Return the (x, y) coordinate for the center point of the cell that contains the specified text.  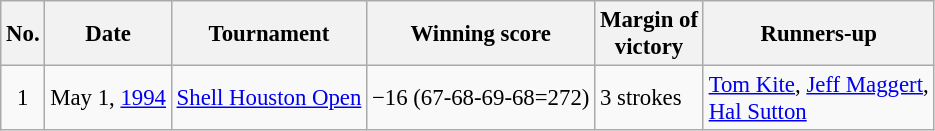
May 1, 1994 (108, 98)
No. (23, 34)
Tom Kite, Jeff Maggert, Hal Sutton (818, 98)
3 strokes (650, 98)
Winning score (481, 34)
Date (108, 34)
−16 (67-68-69-68=272) (481, 98)
Shell Houston Open (268, 98)
Tournament (268, 34)
1 (23, 98)
Margin ofvictory (650, 34)
Runners-up (818, 34)
